Determine the [X, Y] coordinate at the center of the cell enclosing the given text.  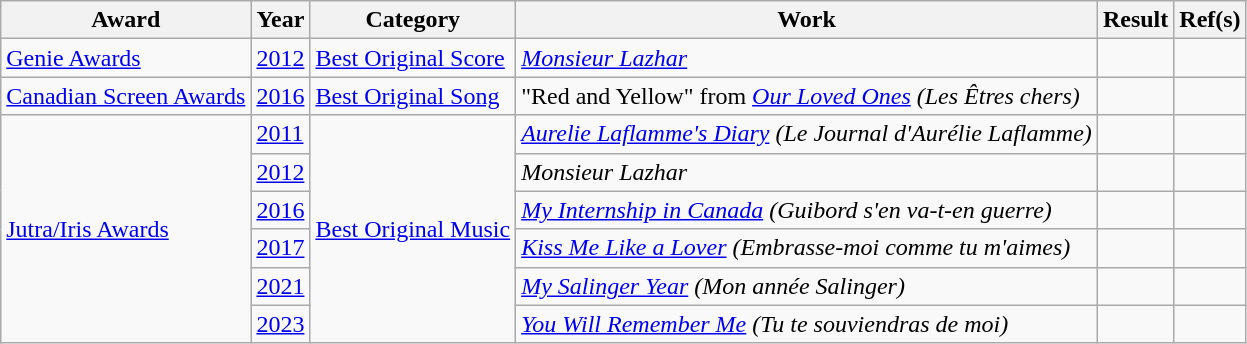
Kiss Me Like a Lover (Embrasse-moi comme tu m'aimes) [807, 248]
Aurelie Laflamme's Diary (Le Journal d'Aurélie Laflamme) [807, 134]
Genie Awards [126, 58]
My Salinger Year (Mon année Salinger) [807, 286]
2011 [280, 134]
Jutra/Iris Awards [126, 229]
My Internship in Canada (Guibord s'en va-t-en guerre) [807, 210]
Best Original Score [413, 58]
2017 [280, 248]
2023 [280, 324]
"Red and Yellow" from Our Loved Ones (Les Êtres chers) [807, 96]
Best Original Music [413, 229]
Ref(s) [1210, 20]
You Will Remember Me (Tu te souviendras de moi) [807, 324]
Year [280, 20]
Category [413, 20]
Result [1135, 20]
Award [126, 20]
Best Original Song [413, 96]
2021 [280, 286]
Work [807, 20]
Canadian Screen Awards [126, 96]
